Identify which cell holds the provided text, then report its (X, Y) central coordinate. 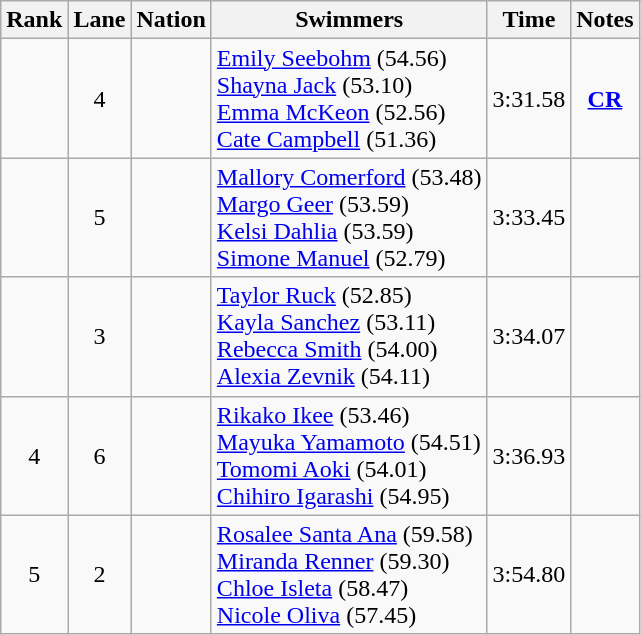
3:33.45 (529, 218)
3:34.07 (529, 336)
Time (529, 20)
Mallory Comerford (53.48)Margo Geer (53.59)Kelsi Dahlia (53.59)Simone Manuel (52.79) (349, 218)
CR (605, 98)
Lane (100, 20)
3 (100, 336)
Rank (34, 20)
Emily Seebohm (54.56)Shayna Jack (53.10)Emma McKeon (52.56)Cate Campbell (51.36) (349, 98)
3:36.93 (529, 456)
2 (100, 574)
Notes (605, 20)
Taylor Ruck (52.85)Kayla Sanchez (53.11)Rebecca Smith (54.00)Alexia Zevnik (54.11) (349, 336)
Rikako Ikee (53.46)Mayuka Yamamoto (54.51)Tomomi Aoki (54.01)Chihiro Igarashi (54.95) (349, 456)
3:31.58 (529, 98)
3:54.80 (529, 574)
6 (100, 456)
Swimmers (349, 20)
Nation (171, 20)
Rosalee Santa Ana (59.58)Miranda Renner (59.30)Chloe Isleta (58.47)Nicole Oliva (57.45) (349, 574)
